Detect which cell encompasses the target text, then output its (X, Y) center coordinate. 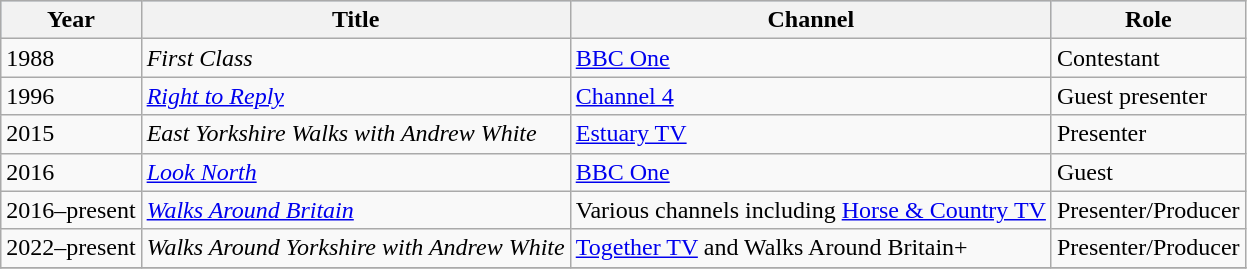
Title (356, 20)
Presenter (1148, 134)
Channel 4 (810, 96)
Right to Reply (356, 96)
Various channels including Horse & Country TV (810, 210)
2015 (71, 134)
East Yorkshire Walks with Andrew White (356, 134)
1996 (71, 96)
Estuary TV (810, 134)
2022–present (71, 248)
Walks Around Britain (356, 210)
Channel (810, 20)
Guest (1148, 172)
1988 (71, 58)
Year (71, 20)
Contestant (1148, 58)
First Class (356, 58)
Look North (356, 172)
Walks Around Yorkshire with Andrew White (356, 248)
2016 (71, 172)
Together TV and Walks Around Britain+ (810, 248)
2016–present (71, 210)
Role (1148, 20)
Guest presenter (1148, 96)
